Return the [X, Y] coordinate for the center point of the cell that contains the specified text.  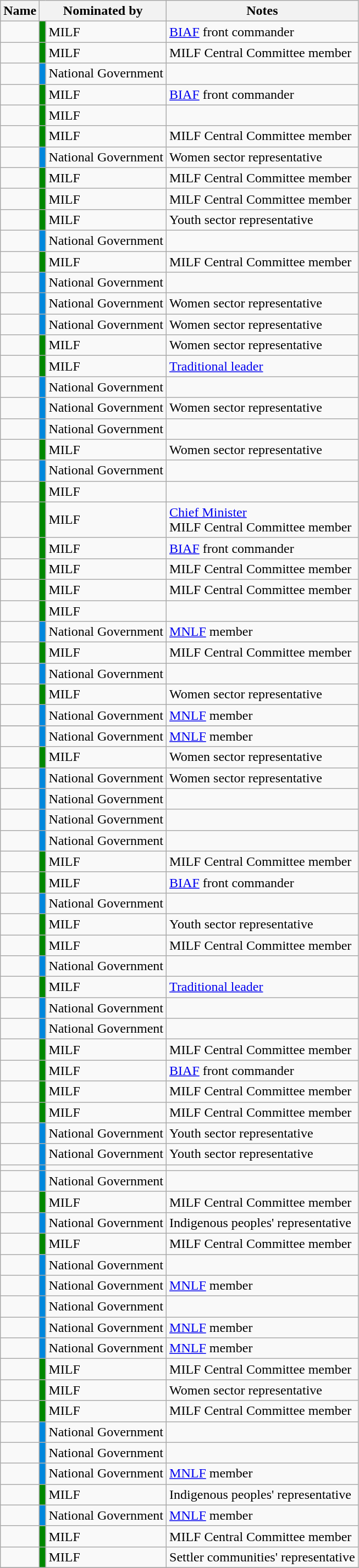
Name [20, 11]
Notes [263, 11]
Nominated by [103, 11]
Settler communities' representative [263, 1557]
Chief MinisterMILF Central Committee member [263, 519]
